Locate the cell with the specified text and output its (x, y) center coordinate. 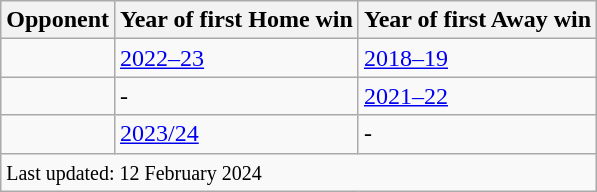
2018–19 (477, 58)
Last updated: 12 February 2024 (299, 172)
2023/24 (237, 134)
Year of first Away win (477, 20)
Year of first Home win (237, 20)
2022–23 (237, 58)
Opponent (58, 20)
2021–22 (477, 96)
